Output the [X, Y] coordinate of the center of the cell containing the given text.  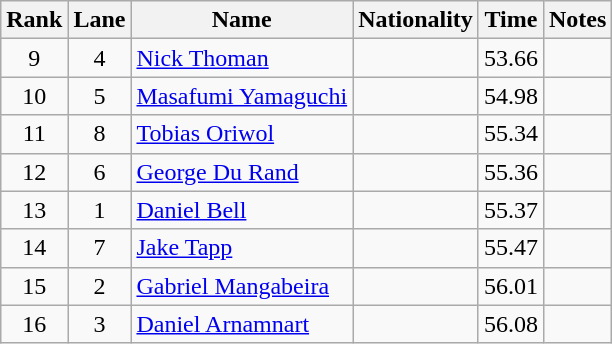
1 [100, 210]
56.01 [510, 286]
Nationality [416, 20]
12 [34, 172]
Nick Thoman [242, 58]
10 [34, 96]
13 [34, 210]
Name [242, 20]
8 [100, 134]
14 [34, 248]
55.34 [510, 134]
55.37 [510, 210]
3 [100, 324]
6 [100, 172]
Tobias Oriwol [242, 134]
7 [100, 248]
54.98 [510, 96]
Daniel Arnamnart [242, 324]
11 [34, 134]
2 [100, 286]
15 [34, 286]
9 [34, 58]
53.66 [510, 58]
5 [100, 96]
Daniel Bell [242, 210]
56.08 [510, 324]
4 [100, 58]
Time [510, 20]
Gabriel Mangabeira [242, 286]
George Du Rand [242, 172]
Rank [34, 20]
55.47 [510, 248]
Notes [577, 20]
16 [34, 324]
55.36 [510, 172]
Jake Tapp [242, 248]
Lane [100, 20]
Masafumi Yamaguchi [242, 96]
